Locate the cell with the specified text and output its [X, Y] center coordinate. 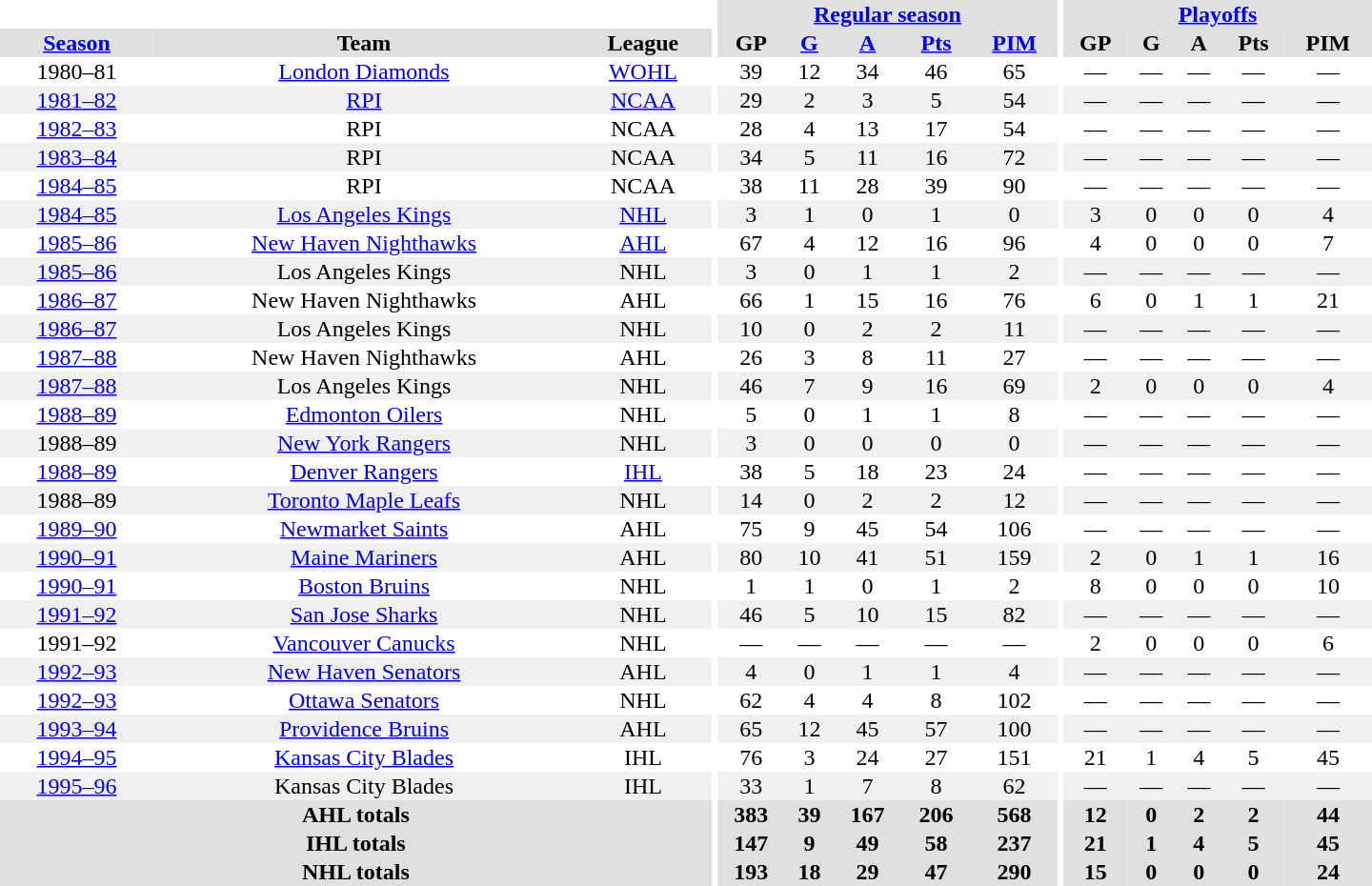
237 [1015, 843]
1981–82 [76, 100]
1993–94 [76, 729]
290 [1015, 872]
14 [751, 500]
Newmarket Saints [364, 529]
1989–90 [76, 529]
San Jose Sharks [364, 614]
82 [1015, 614]
1980–81 [76, 71]
League [643, 43]
1983–84 [76, 157]
51 [937, 557]
67 [751, 243]
568 [1015, 815]
Season [76, 43]
13 [867, 129]
58 [937, 843]
33 [751, 786]
Providence Bruins [364, 729]
57 [937, 729]
167 [867, 815]
Team [364, 43]
Regular season [887, 14]
1982–83 [76, 129]
106 [1015, 529]
383 [751, 815]
206 [937, 815]
23 [937, 472]
WOHL [643, 71]
Edmonton Oilers [364, 414]
90 [1015, 186]
151 [1015, 757]
Ottawa Senators [364, 700]
75 [751, 529]
72 [1015, 157]
102 [1015, 700]
Toronto Maple Leafs [364, 500]
96 [1015, 243]
41 [867, 557]
159 [1015, 557]
Maine Mariners [364, 557]
44 [1328, 815]
London Diamonds [364, 71]
26 [751, 357]
AHL totals [356, 815]
IHL totals [356, 843]
1994–95 [76, 757]
147 [751, 843]
NHL totals [356, 872]
47 [937, 872]
17 [937, 129]
Boston Bruins [364, 586]
New Haven Senators [364, 672]
Vancouver Canucks [364, 643]
1995–96 [76, 786]
193 [751, 872]
Playoffs [1218, 14]
49 [867, 843]
66 [751, 300]
100 [1015, 729]
Denver Rangers [364, 472]
New York Rangers [364, 443]
69 [1015, 386]
80 [751, 557]
